Identify which cell holds the provided text, then report its [x, y] central coordinate. 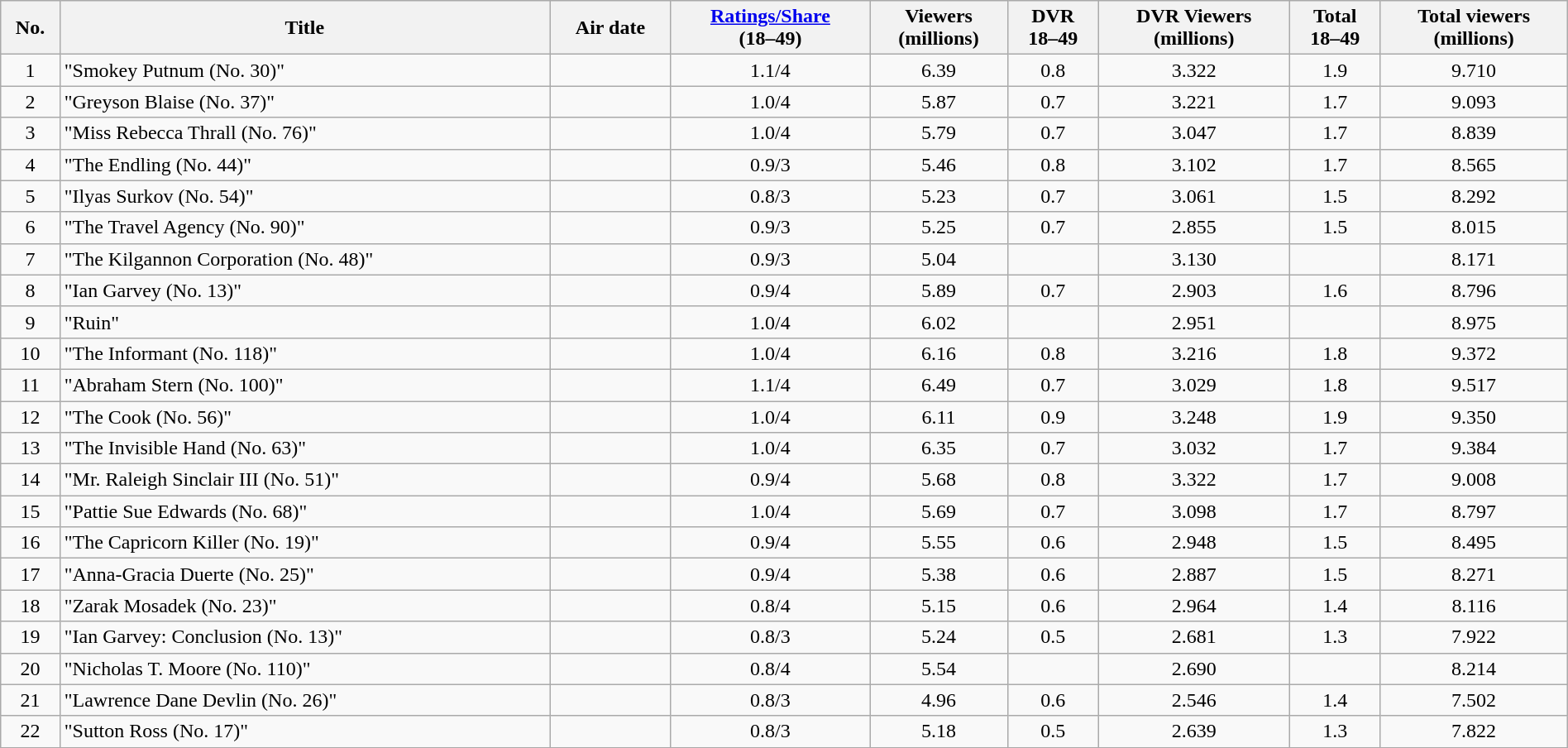
"Smokey Putnum (No. 30)" [304, 70]
2.903 [1194, 290]
5.24 [939, 637]
17 [30, 574]
Air date [610, 28]
6.49 [939, 385]
18 [30, 606]
7 [30, 259]
8.975 [1474, 322]
5.54 [939, 669]
3.102 [1194, 165]
4.96 [939, 700]
3.047 [1194, 133]
"Ian Garvey (No. 13)" [304, 290]
Title [304, 28]
"Greyson Blaise (No. 37)" [304, 102]
"Anna-Gracia Duerte (No. 25)" [304, 574]
8.271 [1474, 574]
8.015 [1474, 228]
DVR Viewers(millions) [1194, 28]
19 [30, 637]
9.517 [1474, 385]
8.796 [1474, 290]
9.350 [1474, 416]
5 [30, 196]
4 [30, 165]
5.23 [939, 196]
6.11 [939, 416]
7.922 [1474, 637]
2 [30, 102]
"The Kilgannon Corporation (No. 48)" [304, 259]
5.69 [939, 511]
6.35 [939, 448]
2.964 [1194, 606]
"Ian Garvey: Conclusion (No. 13)" [304, 637]
7.502 [1474, 700]
1.6 [1335, 290]
3.032 [1194, 448]
Total18–49 [1335, 28]
15 [30, 511]
12 [30, 416]
3.248 [1194, 416]
16 [30, 543]
3.029 [1194, 385]
"Ruin" [304, 322]
21 [30, 700]
5.04 [939, 259]
2.948 [1194, 543]
5.46 [939, 165]
2.690 [1194, 669]
13 [30, 448]
8.292 [1474, 196]
5.38 [939, 574]
9 [30, 322]
5.87 [939, 102]
5.25 [939, 228]
5.89 [939, 290]
1 [30, 70]
3.130 [1194, 259]
9.008 [1474, 480]
3.221 [1194, 102]
10 [30, 353]
"The Travel Agency (No. 90)" [304, 228]
2.887 [1194, 574]
2.546 [1194, 700]
6.16 [939, 353]
2.855 [1194, 228]
14 [30, 480]
11 [30, 385]
6.39 [939, 70]
"Ilyas Surkov (No. 54)" [304, 196]
8.797 [1474, 511]
"Nicholas T. Moore (No. 110)" [304, 669]
No. [30, 28]
6 [30, 228]
8.171 [1474, 259]
20 [30, 669]
9.710 [1474, 70]
Total viewers(millions) [1474, 28]
3.061 [1194, 196]
2.639 [1194, 731]
"Sutton Ross (No. 17)" [304, 731]
8.214 [1474, 669]
9.384 [1474, 448]
"The Invisible Hand (No. 63)" [304, 448]
2.951 [1194, 322]
"The Endling (No. 44)" [304, 165]
8.116 [1474, 606]
5.79 [939, 133]
5.15 [939, 606]
5.18 [939, 731]
"The Capricorn Killer (No. 19)" [304, 543]
"Abraham Stern (No. 100)" [304, 385]
"Lawrence Dane Devlin (No. 26)" [304, 700]
DVR18–49 [1052, 28]
6.02 [939, 322]
0.9 [1052, 416]
9.093 [1474, 102]
2.681 [1194, 637]
"The Informant (No. 118)" [304, 353]
"Zarak Mosadek (No. 23)" [304, 606]
22 [30, 731]
5.55 [939, 543]
Ratings/Share(18–49) [770, 28]
8.839 [1474, 133]
"Pattie Sue Edwards (No. 68)" [304, 511]
7.822 [1474, 731]
"Miss Rebecca Thrall (No. 76)" [304, 133]
3 [30, 133]
3.098 [1194, 511]
3.216 [1194, 353]
8.565 [1474, 165]
8 [30, 290]
9.372 [1474, 353]
5.68 [939, 480]
Viewers(millions) [939, 28]
"The Cook (No. 56)" [304, 416]
8.495 [1474, 543]
"Mr. Raleigh Sinclair III (No. 51)" [304, 480]
